Output the [x, y] coordinate of the center of the cell containing the given text.  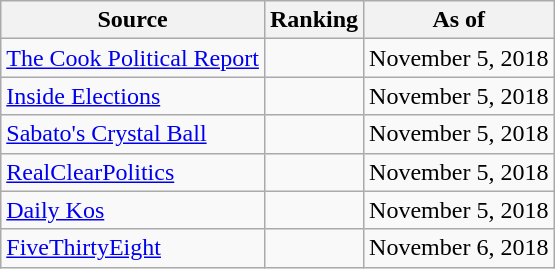
The Cook Political Report [133, 58]
RealClearPolitics [133, 172]
November 6, 2018 [459, 248]
Ranking [314, 20]
FiveThirtyEight [133, 248]
Source [133, 20]
Sabato's Crystal Ball [133, 134]
As of [459, 20]
Daily Kos [133, 210]
Inside Elections [133, 96]
